Search for the cell housing the specified text and yield its (x, y) center coordinate. 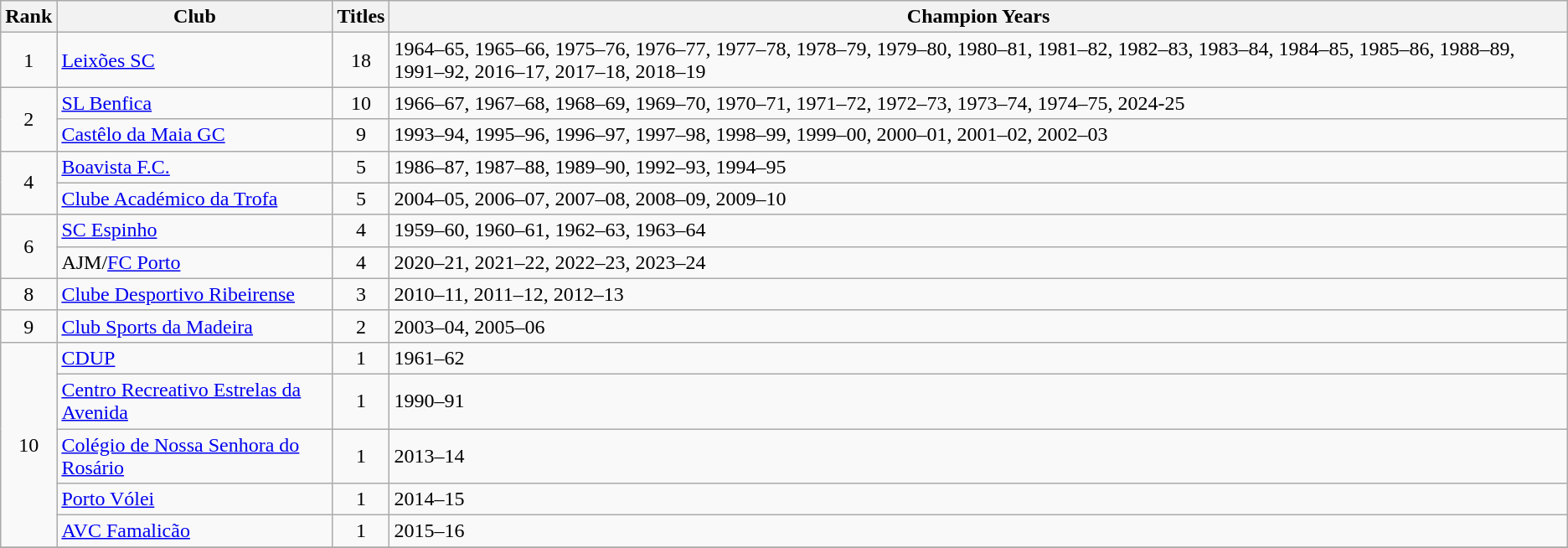
SL Benfica (194, 103)
SC Espinho (194, 230)
1993–94, 1995–96, 1996–97, 1997–98, 1998–99, 1999–00, 2000–01, 2001–02, 2002–03 (978, 135)
Boavista F.C. (194, 167)
Colégio de Nossa Senhora do Rosário (194, 456)
Centro Recreativo Estrelas da Avenida (194, 401)
Rank (28, 17)
1966–67, 1967–68, 1968–69, 1969–70, 1970–71, 1971–72, 1972–73, 1973–74, 1974–75, 2024-25 (978, 103)
CDUP (194, 358)
2003–04, 2005–06 (978, 326)
2014–15 (978, 499)
Club (194, 17)
2020–21, 2021–22, 2022–23, 2023–24 (978, 262)
2015–16 (978, 531)
Club Sports da Madeira (194, 326)
1961–62 (978, 358)
2004–05, 2006–07, 2007–08, 2008–09, 2009–10 (978, 199)
Clube Desportivo Ribeirense (194, 294)
2010–11, 2011–12, 2012–13 (978, 294)
AJM/FC Porto (194, 262)
1959–60, 1960–61, 1962–63, 1963–64 (978, 230)
AVC Famalicão (194, 531)
Castêlo da Maia GC (194, 135)
18 (361, 60)
8 (28, 294)
Porto Vólei (194, 499)
3 (361, 294)
1986–87, 1987–88, 1989–90, 1992–93, 1994–95 (978, 167)
Leixões SC (194, 60)
1990–91 (978, 401)
Champion Years (978, 17)
6 (28, 246)
2013–14 (978, 456)
Clube Académico da Trofa (194, 199)
Titles (361, 17)
